Output the (X, Y) coordinate of the center of the cell containing the given text.  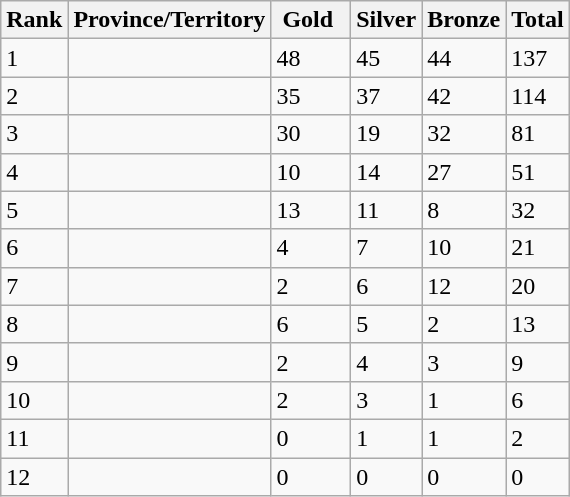
42 (464, 96)
20 (538, 286)
137 (538, 58)
51 (538, 172)
Gold (311, 20)
27 (464, 172)
81 (538, 134)
37 (386, 96)
21 (538, 248)
35 (311, 96)
19 (386, 134)
Rank (34, 20)
Silver (386, 20)
48 (311, 58)
Bronze (464, 20)
30 (311, 134)
Total (538, 20)
45 (386, 58)
44 (464, 58)
114 (538, 96)
14 (386, 172)
Province/Territory (170, 20)
